Detect which cell encompasses the target text, then output its [x, y] center coordinate. 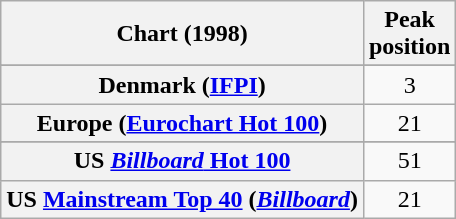
US Billboard Hot 100 [182, 161]
Europe (Eurochart Hot 100) [182, 123]
Chart (1998) [182, 34]
Peakposition [409, 34]
US Mainstream Top 40 (Billboard) [182, 199]
51 [409, 161]
Denmark (IFPI) [182, 85]
3 [409, 85]
